For the text-containing cell, return its midpoint in (x, y) coordinate format. 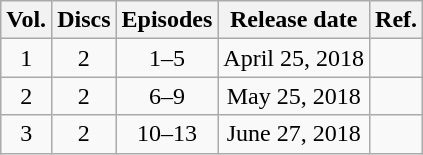
Ref. (396, 20)
June 27, 2018 (294, 134)
Vol. (26, 20)
6–9 (167, 96)
May 25, 2018 (294, 96)
10–13 (167, 134)
1 (26, 58)
1–5 (167, 58)
Episodes (167, 20)
3 (26, 134)
Release date (294, 20)
April 25, 2018 (294, 58)
Discs (84, 20)
